Return [x, y] of the center of cell containing provided text 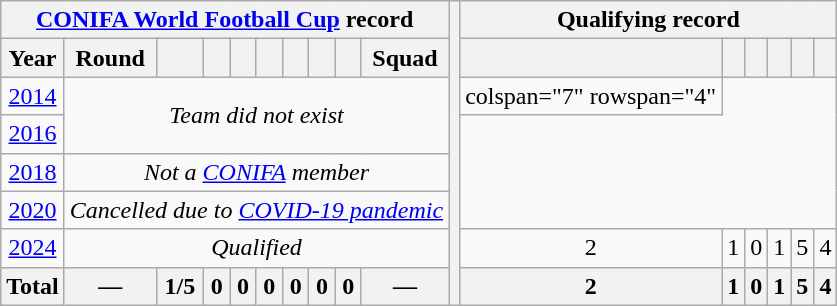
2018 [33, 172]
1/5 [180, 286]
Total [33, 286]
Year [33, 58]
2016 [33, 134]
Qualifying record [648, 20]
2014 [33, 96]
2020 [33, 210]
2024 [33, 248]
Not a CONIFA member [256, 172]
Squad [404, 58]
CONIFA World Football Cup record [225, 20]
Team did not exist [256, 115]
Cancelled due to COVID-19 pandemic [256, 210]
Qualified [256, 248]
colspan="7" rowspan="4" [591, 96]
Round [110, 58]
